Detect which cell encompasses the target text, then output its (x, y) center coordinate. 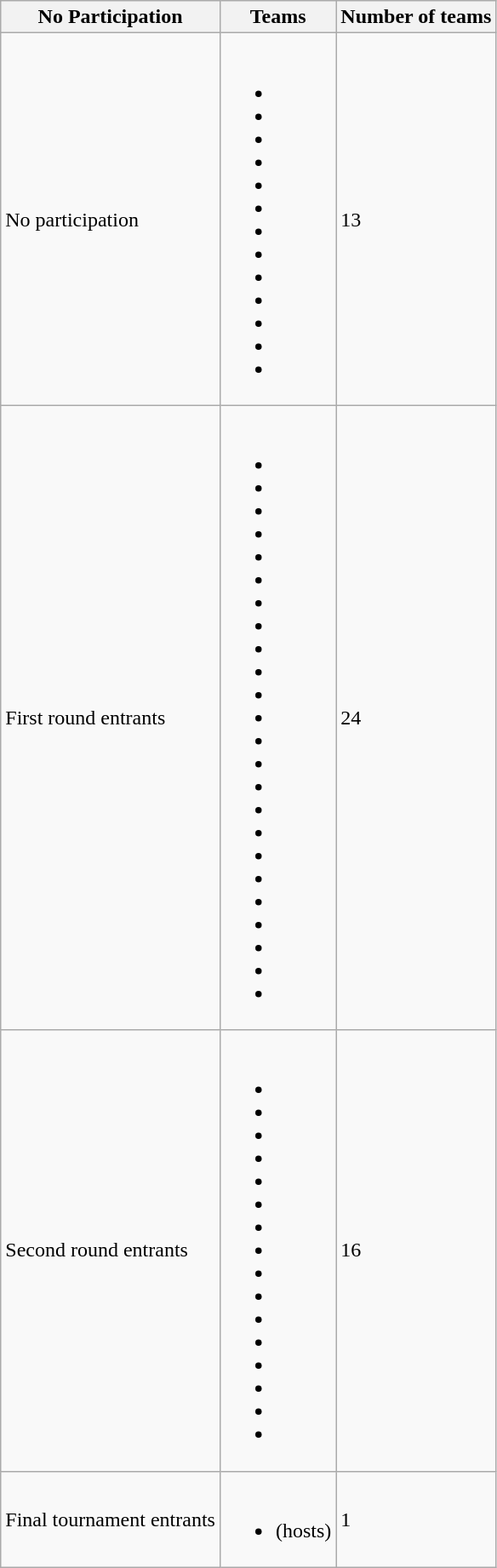
No Participation (111, 17)
No participation (111, 220)
24 (416, 718)
Second round entrants (111, 1250)
13 (416, 220)
Teams (277, 17)
First round entrants (111, 718)
Final tournament entrants (111, 1519)
16 (416, 1250)
1 (416, 1519)
(hosts) (277, 1519)
Number of teams (416, 17)
